For the text-containing cell, return its midpoint in [X, Y] coordinate format. 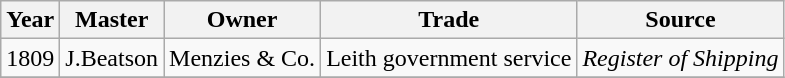
Leith government service [449, 58]
Trade [449, 20]
J.Beatson [112, 58]
Owner [242, 20]
Menzies & Co. [242, 58]
Year [30, 20]
Source [680, 20]
1809 [30, 58]
Master [112, 20]
Register of Shipping [680, 58]
